Pinpoint the cell where the given text exists, returning its (x, y) midpoint coordinate. 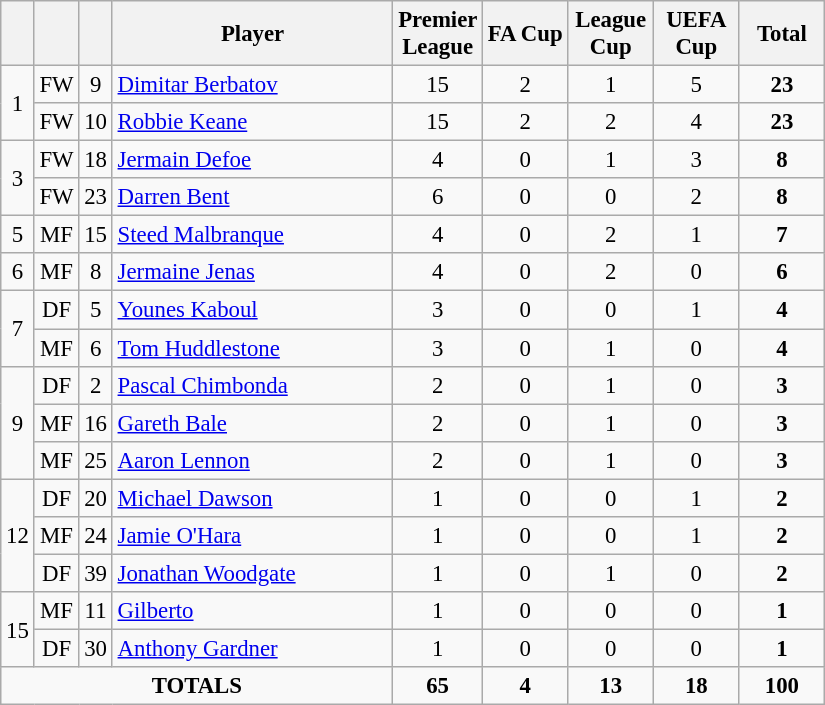
TOTALS (197, 686)
Dimitar Berbatov (252, 85)
FA Cup (525, 34)
20 (96, 498)
Gilberto (252, 611)
Darren Bent (252, 197)
11 (96, 611)
Jamie O'Hara (252, 536)
100 (782, 686)
Robbie Keane (252, 122)
65 (438, 686)
Tom Huddlestone (252, 348)
39 (96, 573)
Jermain Defoe (252, 160)
25 (96, 460)
13 (611, 686)
12 (18, 536)
Younes Kaboul (252, 310)
Jermaine Jenas (252, 273)
Aaron Lennon (252, 460)
Player (252, 34)
Michael Dawson (252, 498)
30 (96, 648)
Steed Malbranque (252, 235)
10 (96, 122)
UEFA Cup (697, 34)
Total (782, 34)
League Cup (611, 34)
Pascal Chimbonda (252, 385)
Premier League (438, 34)
Gareth Bale (252, 423)
16 (96, 423)
Anthony Gardner (252, 648)
24 (96, 536)
Jonathan Woodgate (252, 573)
